Return [X, Y] of the center of cell containing provided text 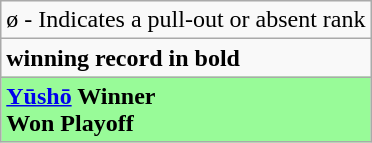
ø - Indicates a pull-out or absent rank [186, 20]
Yūshō WinnerWon Playoff [186, 110]
winning record in bold [186, 58]
